Capture the cell that displays the provided text and extract its (x, y) central coordinate. 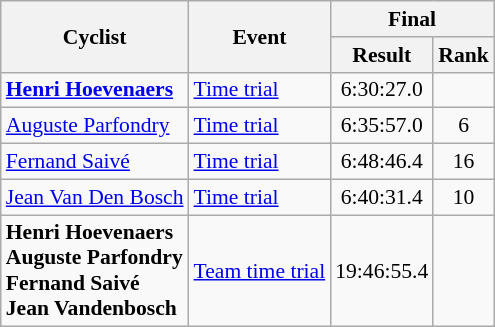
6:30:27.0 (382, 90)
6:35:57.0 (382, 126)
Rank (464, 55)
Auguste Parfondry (95, 126)
10 (464, 197)
Fernand Saivé (95, 162)
Result (382, 55)
6:48:46.4 (382, 162)
16 (464, 162)
6 (464, 126)
19:46:55.4 (382, 271)
6:40:31.4 (382, 197)
Event (260, 36)
Final (412, 19)
Henri Hoevenaers (95, 90)
Cyclist (95, 36)
Team time trial (260, 271)
Henri Hoevenaers Auguste Parfondry Fernand Saivé Jean Vandenbosch (95, 271)
Jean Van Den Bosch (95, 197)
